Detect which cell encompasses the target text, then output its (x, y) center coordinate. 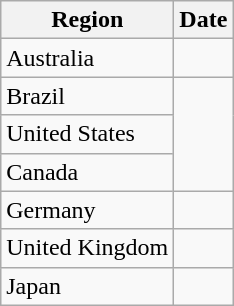
Canada (88, 172)
Region (88, 20)
Germany (88, 210)
Date (204, 20)
Japan (88, 286)
Australia (88, 58)
United States (88, 134)
United Kingdom (88, 248)
Brazil (88, 96)
